Pinpoint the cell where the given text exists, returning its (x, y) midpoint coordinate. 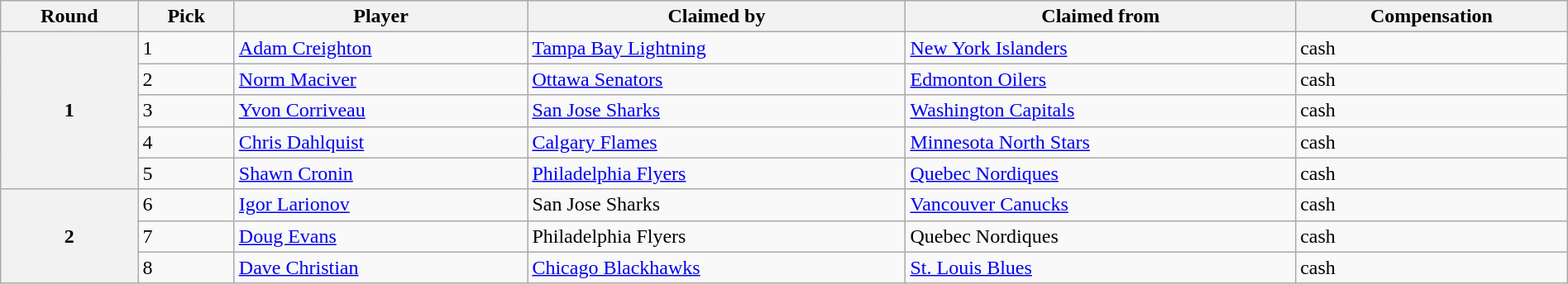
Edmonton Oilers (1101, 79)
7 (186, 236)
Tampa Bay Lightning (716, 48)
Chris Dahlquist (380, 142)
Shawn Cronin (380, 173)
Dave Christian (380, 267)
Calgary Flames (716, 142)
Adam Creighton (380, 48)
Claimed from (1101, 17)
4 (186, 142)
Pick (186, 17)
Vancouver Canucks (1101, 205)
8 (186, 267)
3 (186, 111)
Ottawa Senators (716, 79)
5 (186, 173)
Yvon Corriveau (380, 111)
Doug Evans (380, 236)
Claimed by (716, 17)
Igor Larionov (380, 205)
St. Louis Blues (1101, 267)
New York Islanders (1101, 48)
Chicago Blackhawks (716, 267)
Norm Maciver (380, 79)
Player (380, 17)
Washington Capitals (1101, 111)
Minnesota North Stars (1101, 142)
6 (186, 205)
Compensation (1432, 17)
Round (69, 17)
